Return [X, Y] of the center of cell containing provided text 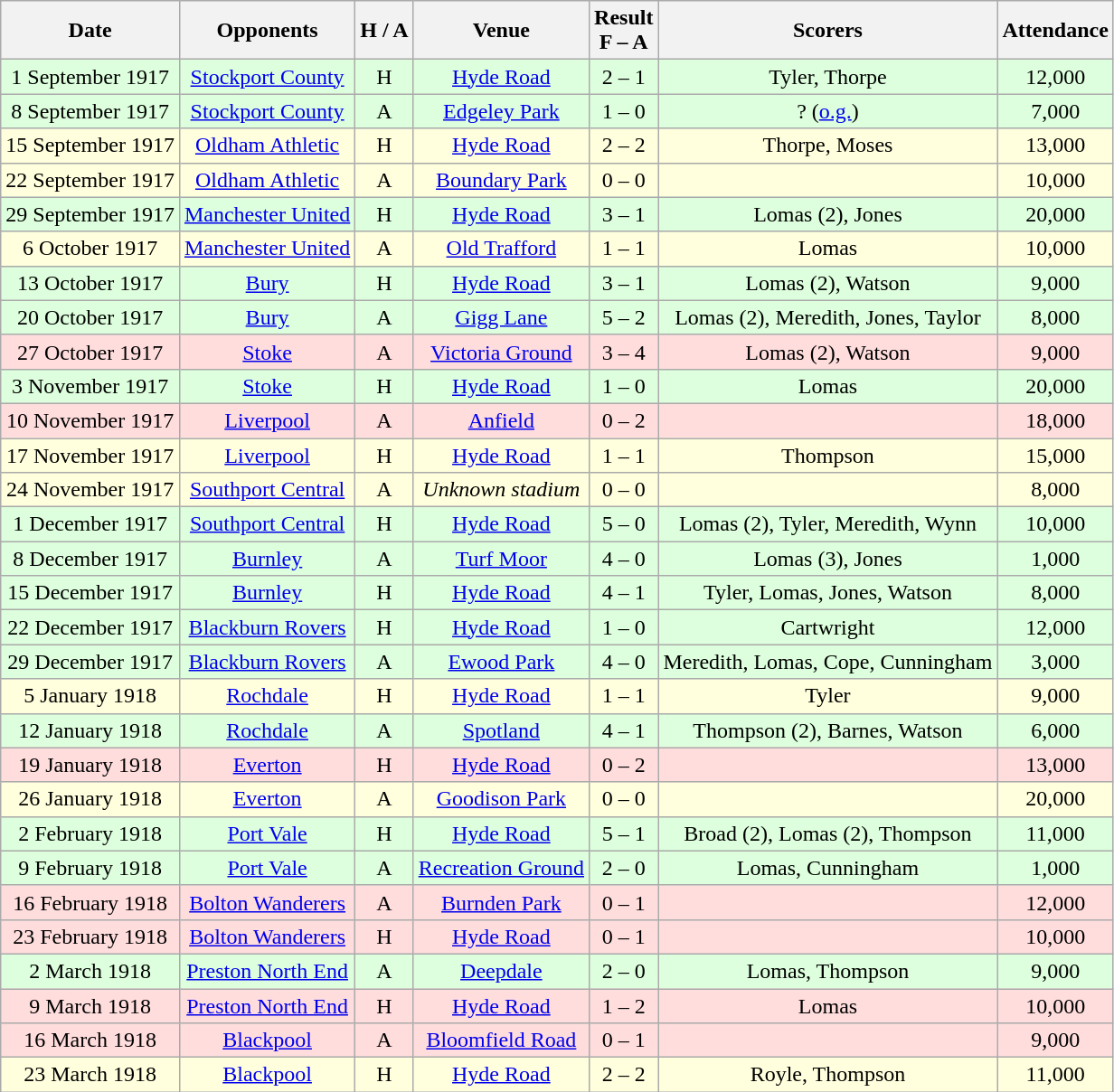
Goodison Park [501, 799]
9 February 1918 [90, 868]
9 March 1918 [90, 1006]
Cartwright [828, 627]
Recreation Ground [501, 868]
6 October 1917 [90, 249]
Date [90, 31]
Broad (2), Lomas (2), Thompson [828, 833]
Deepdale [501, 971]
Burnden Park [501, 902]
Tyler, Lomas, Jones, Watson [828, 593]
1 September 1917 [90, 77]
Thompson [828, 455]
Lomas (2), Jones [828, 214]
18,000 [1055, 420]
Tyler [828, 696]
10 November 1917 [90, 420]
Thompson (2), Barnes, Watson [828, 730]
3,000 [1055, 662]
29 December 1917 [90, 662]
Bloomfield Road [501, 1040]
Old Trafford [501, 249]
16 March 1918 [90, 1040]
2 – 1 [624, 77]
Unknown stadium [501, 490]
Lomas (3), Jones [828, 559]
8 September 1917 [90, 111]
27 October 1917 [90, 352]
1 December 1917 [90, 524]
Anfield [501, 420]
15 September 1917 [90, 146]
Gigg Lane [501, 317]
Thorpe, Moses [828, 146]
15,000 [1055, 455]
19 January 1918 [90, 765]
Spotland [501, 730]
17 November 1917 [90, 455]
6,000 [1055, 730]
Edgeley Park [501, 111]
Scorers [828, 31]
Lomas (2), Meredith, Jones, Taylor [828, 317]
29 September 1917 [90, 214]
Lomas, Thompson [828, 971]
5 – 1 [624, 833]
Royle, Thompson [828, 1075]
3 November 1917 [90, 386]
? (o.g.) [828, 111]
15 December 1917 [90, 593]
5 – 2 [624, 317]
Turf Moor [501, 559]
20 October 1917 [90, 317]
Opponents [267, 31]
Tyler, Thorpe [828, 77]
22 September 1917 [90, 180]
5 – 0 [624, 524]
5 January 1918 [90, 696]
26 January 1918 [90, 799]
Ewood Park [501, 662]
Lomas (2), Tyler, Meredith, Wynn [828, 524]
Boundary Park [501, 180]
23 February 1918 [90, 937]
16 February 1918 [90, 902]
ResultF – A [624, 31]
3 – 4 [624, 352]
7,000 [1055, 111]
1 – 2 [624, 1006]
24 November 1917 [90, 490]
Lomas, Cunningham [828, 868]
22 December 1917 [90, 627]
Attendance [1055, 31]
13 October 1917 [90, 283]
Victoria Ground [501, 352]
Meredith, Lomas, Cope, Cunningham [828, 662]
Venue [501, 31]
8 December 1917 [90, 559]
12 January 1918 [90, 730]
2 March 1918 [90, 971]
2 February 1918 [90, 833]
23 March 1918 [90, 1075]
H / A [384, 31]
